Output the (x, y) coordinate of the center of the cell containing the given text.  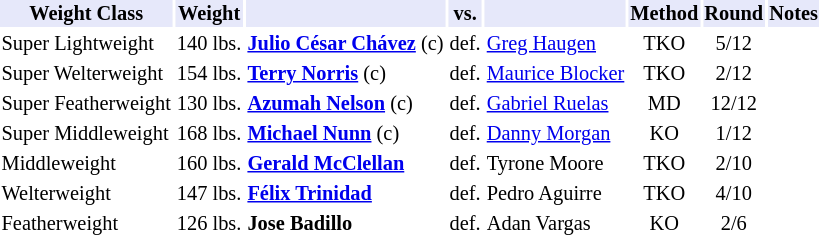
2/12 (734, 74)
154 lbs. (209, 74)
Michael Nunn (c) (346, 134)
4/10 (734, 194)
Super Middleweight (86, 134)
140 lbs. (209, 44)
KO (664, 134)
Welterweight (86, 194)
Maurice Blocker (556, 74)
12/12 (734, 104)
Pedro Aguirre (556, 194)
Super Lightweight (86, 44)
Azumah Nelson (c) (346, 104)
Tyrone Moore (556, 164)
MD (664, 104)
Julio César Chávez (c) (346, 44)
147 lbs. (209, 194)
Middleweight (86, 164)
1/12 (734, 134)
Weight (209, 14)
Gerald McClellan (346, 164)
160 lbs. (209, 164)
Round (734, 14)
Method (664, 14)
Weight Class (86, 14)
Gabriel Ruelas (556, 104)
130 lbs. (209, 104)
Terry Norris (c) (346, 74)
vs. (465, 14)
Super Featherweight (86, 104)
2/10 (734, 164)
Danny Morgan (556, 134)
168 lbs. (209, 134)
Super Welterweight (86, 74)
Greg Haugen (556, 44)
Félix Trinidad (346, 194)
5/12 (734, 44)
